Determine the (X, Y) coordinate at the center of the cell enclosing the given text.  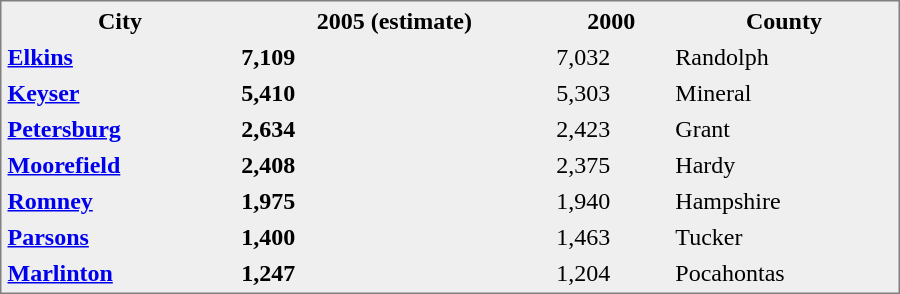
Hardy (784, 164)
Petersburg (120, 128)
2,634 (394, 128)
2,375 (611, 164)
Moorefield (120, 164)
Elkins (120, 56)
Marlinton (120, 272)
City (120, 20)
2,423 (611, 128)
1,247 (394, 272)
2005 (estimate) (394, 20)
Hampshire (784, 200)
1,975 (394, 200)
Mineral (784, 92)
Tucker (784, 236)
5,410 (394, 92)
Grant (784, 128)
County (784, 20)
Keyser (120, 92)
Pocahontas (784, 272)
1,400 (394, 236)
1,940 (611, 200)
2000 (611, 20)
Romney (120, 200)
5,303 (611, 92)
Parsons (120, 236)
1,463 (611, 236)
1,204 (611, 272)
2,408 (394, 164)
7,109 (394, 56)
7,032 (611, 56)
Randolph (784, 56)
